Search for the cell housing the specified text and yield its [x, y] center coordinate. 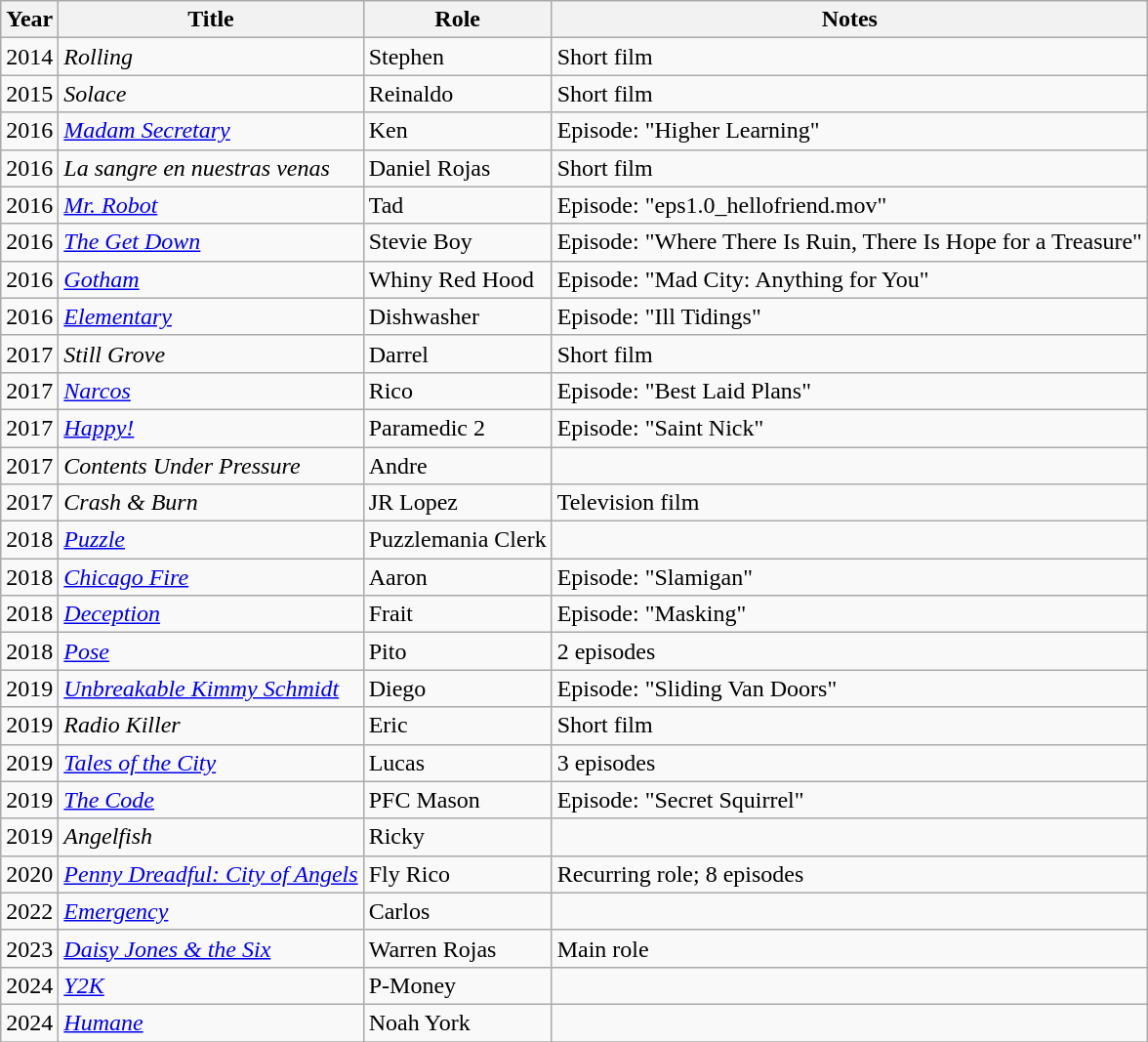
Episode: "Where There Is Ruin, There Is Hope for a Treasure" [849, 242]
2023 [29, 948]
Warren Rojas [457, 948]
Angelfish [211, 837]
Episode: "Higher Learning" [849, 131]
Paramedic 2 [457, 428]
Main role [849, 948]
Tales of the City [211, 763]
Rolling [211, 57]
Tad [457, 205]
Stephen [457, 57]
Daniel Rojas [457, 168]
Diego [457, 688]
2015 [29, 94]
Contents Under Pressure [211, 466]
Pose [211, 651]
Solace [211, 94]
Episode: "Saint Nick" [849, 428]
Title [211, 20]
Penny Dreadful: City of Angels [211, 874]
Fly Rico [457, 874]
Darrel [457, 354]
PFC Mason [457, 800]
Episode: "Sliding Van Doors" [849, 688]
Chicago Fire [211, 577]
Mr. Robot [211, 205]
Elementary [211, 316]
The Get Down [211, 242]
Humane [211, 1022]
La sangre en nuestras venas [211, 168]
Stevie Boy [457, 242]
2020 [29, 874]
Reinaldo [457, 94]
Episode: "Masking" [849, 614]
Rico [457, 391]
Emergency [211, 911]
Crash & Burn [211, 503]
Episode: "Mad City: Anything for You" [849, 279]
Noah York [457, 1022]
Episode: "Ill Tidings" [849, 316]
Episode: "Best Laid Plans" [849, 391]
Television film [849, 503]
Puzzlemania Clerk [457, 540]
Eric [457, 726]
Recurring role; 8 episodes [849, 874]
Pito [457, 651]
Frait [457, 614]
Daisy Jones & the Six [211, 948]
Unbreakable Kimmy Schmidt [211, 688]
Whiny Red Hood [457, 279]
Ricky [457, 837]
Episode: "eps1.0_hellofriend.mov" [849, 205]
Happy! [211, 428]
Puzzle [211, 540]
P-Money [457, 985]
Madam Secretary [211, 131]
2022 [29, 911]
Notes [849, 20]
Deception [211, 614]
Episode: "Secret Squirrel" [849, 800]
JR Lopez [457, 503]
Episode: "Slamigan" [849, 577]
Andre [457, 466]
Year [29, 20]
Gotham [211, 279]
Y2K [211, 985]
Carlos [457, 911]
Narcos [211, 391]
Radio Killer [211, 726]
2014 [29, 57]
2 episodes [849, 651]
Ken [457, 131]
Aaron [457, 577]
Still Grove [211, 354]
3 episodes [849, 763]
Lucas [457, 763]
Dishwasher [457, 316]
The Code [211, 800]
Role [457, 20]
